Return the [x, y] coordinate for the center point of the cell that contains the specified text.  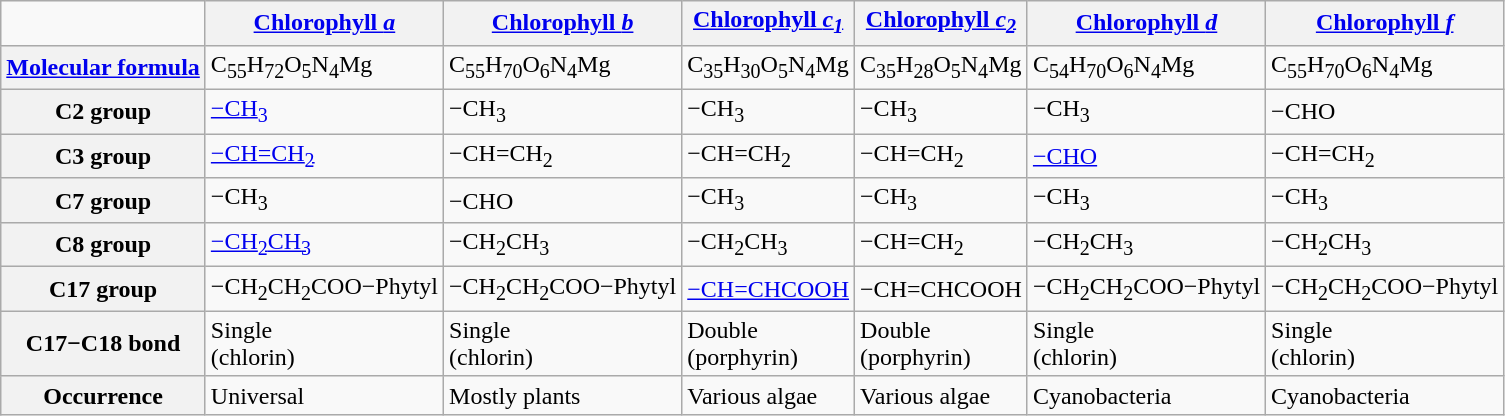
C55H72O5N4Mg [324, 67]
C7 group [104, 200]
C3 group [104, 156]
Molecular formula [104, 67]
Chlorophyll a [324, 23]
C35H28O5N4Mg [942, 67]
Chlorophyll c2 [942, 23]
Chlorophyll d [1146, 23]
Chlorophyll c1 [768, 23]
Occurrence [104, 395]
C17 group [104, 289]
C35H30O5N4Mg [768, 67]
C8 group [104, 244]
C54H70O6N4Mg [1146, 67]
C2 group [104, 111]
C17−C18 bond [104, 344]
Chlorophyll b [563, 23]
Chlorophyll f [1385, 23]
Mostly plants [563, 395]
Universal [324, 395]
